From the cell containing the given text, extract its center point as [X, Y] coordinate. 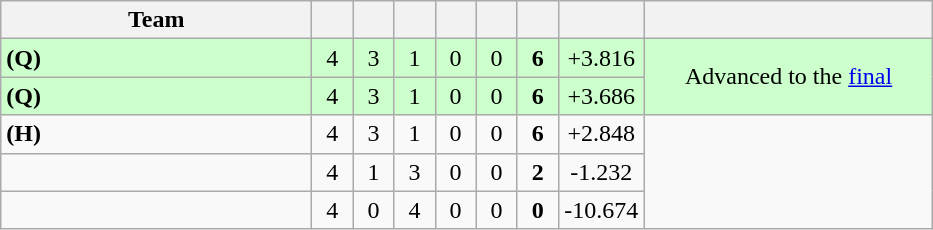
+2.848 [601, 134]
(H) [156, 134]
-10.674 [601, 210]
+3.686 [601, 96]
+3.816 [601, 58]
Advanced to the final [788, 77]
-1.232 [601, 172]
2 [538, 172]
Team [156, 20]
